Determine the (X, Y) coordinate at the center of the cell enclosing the given text.  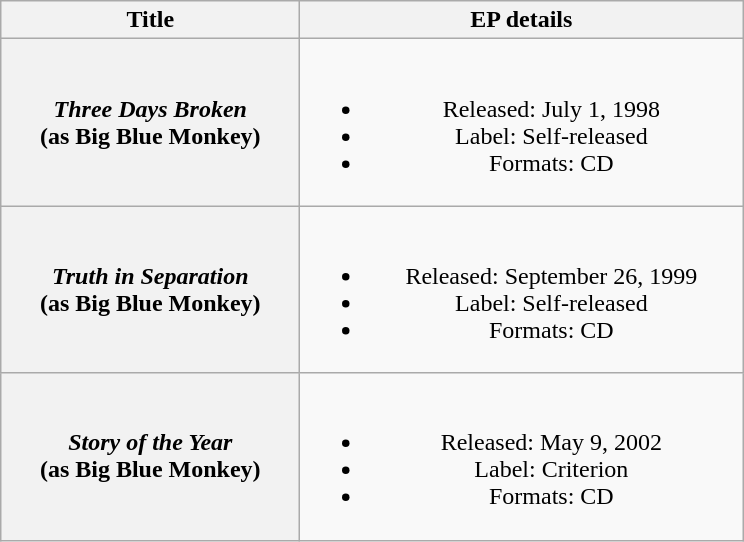
Story of the Year(as Big Blue Monkey) (150, 456)
Title (150, 20)
EP details (522, 20)
Three Days Broken(as Big Blue Monkey) (150, 122)
Released: September 26, 1999Label: Self-releasedFormats: CD (522, 290)
Truth in Separation(as Big Blue Monkey) (150, 290)
Released: July 1, 1998Label: Self-releasedFormats: CD (522, 122)
Released: May 9, 2002Label: CriterionFormats: CD (522, 456)
